Extract the (X, Y) coordinate from the center of the cell holding the provided text.  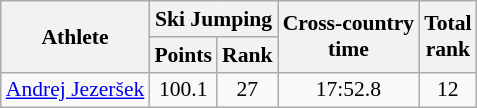
12 (448, 90)
Cross-country time (349, 36)
Rank (248, 55)
Total rank (448, 36)
27 (248, 90)
Athlete (76, 36)
Andrej Jezeršek (76, 90)
100.1 (183, 90)
Points (183, 55)
Ski Jumping (213, 19)
17:52.8 (349, 90)
